Pinpoint the cell where the given text exists, returning its [X, Y] midpoint coordinate. 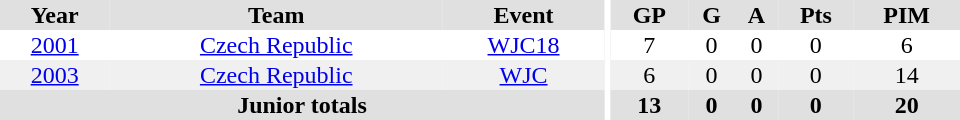
7 [649, 45]
Year [54, 15]
G [711, 15]
GP [649, 15]
2001 [54, 45]
2003 [54, 75]
Pts [816, 15]
WJC18 [524, 45]
PIM [906, 15]
WJC [524, 75]
20 [906, 105]
Event [524, 15]
13 [649, 105]
Team [276, 15]
14 [906, 75]
A [757, 15]
Junior totals [302, 105]
